From the cell containing the given text, extract its center point as (X, Y) coordinate. 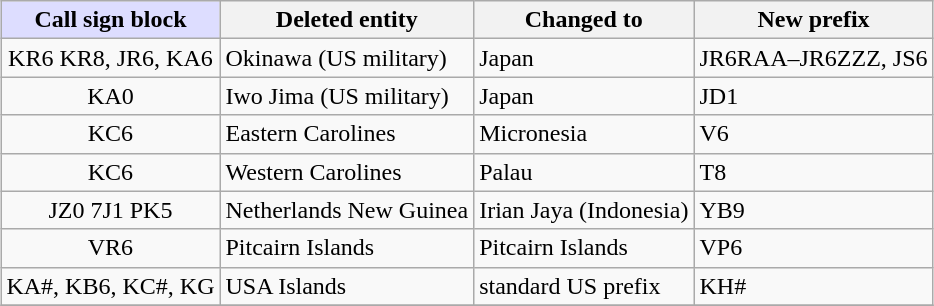
standard US prefix (584, 286)
Micronesia (584, 134)
Netherlands New Guinea (347, 210)
V6 (814, 134)
KA#, KB6, KC#, KG (110, 286)
Eastern Carolines (347, 134)
USA Islands (347, 286)
JZ0 7J1 PK5 (110, 210)
Okinawa (US military) (347, 58)
Western Carolines (347, 172)
VP6 (814, 248)
Irian Jaya (Indonesia) (584, 210)
Iwo Jima (US military) (347, 96)
Changed to (584, 20)
VR6 (110, 248)
YB9 (814, 210)
Deleted entity (347, 20)
New prefix (814, 20)
KA0 (110, 96)
Palau (584, 172)
JR6RAA–JR6ZZZ, JS6 (814, 58)
KR6 KR8, JR6, KA6 (110, 58)
KH# (814, 286)
JD1 (814, 96)
T8 (814, 172)
Call sign block (110, 20)
